Scan for the cell matching the given text and deliver its (x, y) coordinate at center. 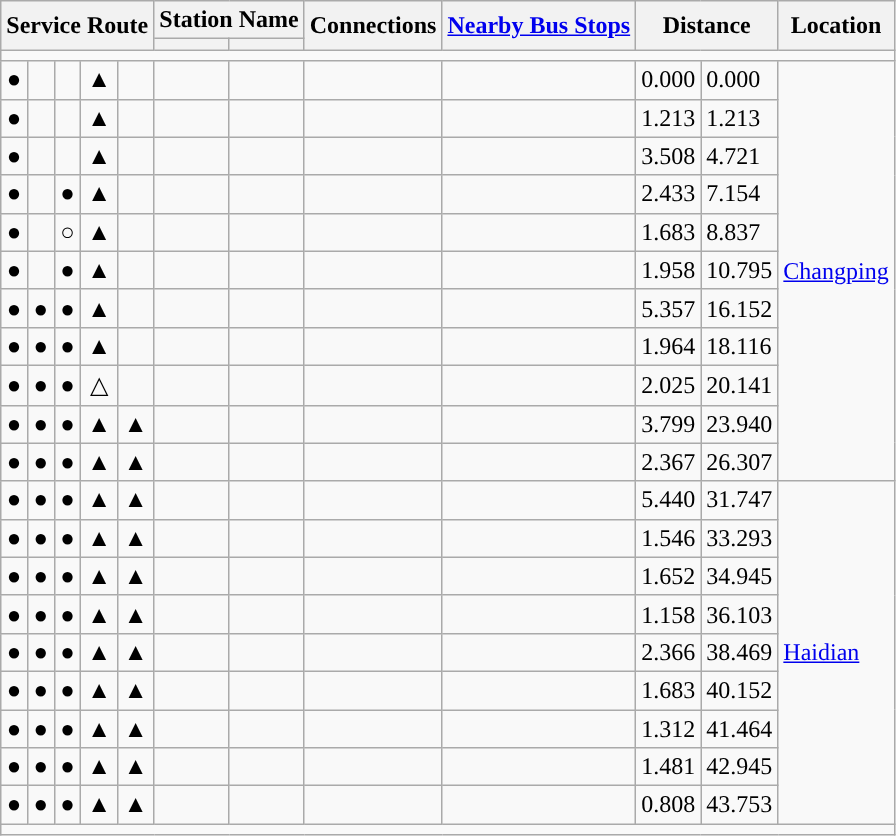
16.152 (740, 308)
10.795 (740, 270)
43.753 (740, 805)
Location (836, 26)
Nearby Bus Stops (539, 26)
18.116 (740, 346)
41.464 (740, 729)
Distance (707, 26)
Haidian (836, 652)
40.152 (740, 690)
36.103 (740, 614)
1.312 (668, 729)
20.141 (740, 385)
1.652 (668, 576)
3.508 (668, 156)
1.481 (668, 767)
0.808 (668, 805)
△ (99, 385)
31.747 (740, 500)
8.837 (740, 232)
Station Name (229, 20)
Connections (373, 26)
34.945 (740, 576)
2.366 (668, 652)
2.433 (668, 194)
26.307 (740, 462)
1.958 (668, 270)
33.293 (740, 538)
1.964 (668, 346)
5.357 (668, 308)
38.469 (740, 652)
3.799 (668, 424)
42.945 (740, 767)
2.025 (668, 385)
○ (68, 232)
Service Route (78, 26)
1.546 (668, 538)
7.154 (740, 194)
5.440 (668, 500)
Changping (836, 271)
2.367 (668, 462)
23.940 (740, 424)
1.158 (668, 614)
4.721 (740, 156)
